Determine the [X, Y] coordinate at the center of the cell enclosing the given text.  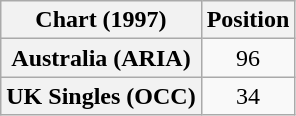
34 [248, 96]
96 [248, 58]
Chart (1997) [101, 20]
Position [248, 20]
UK Singles (OCC) [101, 96]
Australia (ARIA) [101, 58]
